Locate the cell with the specified text and output its (X, Y) center coordinate. 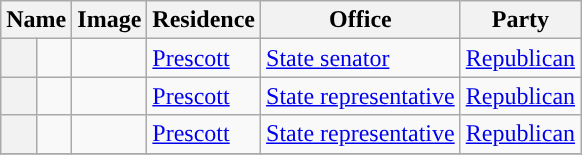
Name (36, 20)
State senator (361, 58)
Image (110, 20)
Office (361, 20)
Residence (204, 20)
Party (520, 20)
